Extract the [x, y] coordinate from the center of the cell holding the provided text.  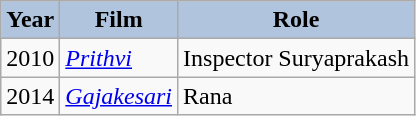
Inspector Suryaprakash [296, 58]
Film [119, 20]
Prithvi [119, 58]
Year [30, 20]
Role [296, 20]
2010 [30, 58]
Gajakesari [119, 96]
Rana [296, 96]
2014 [30, 96]
